Identify which cell holds the provided text, then report its (x, y) central coordinate. 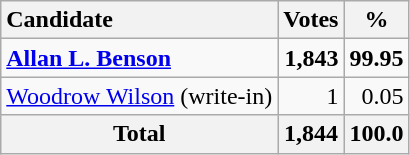
Allan L. Benson (140, 58)
Candidate (140, 20)
100.0 (376, 134)
0.05 (376, 96)
% (376, 20)
1,844 (311, 134)
Votes (311, 20)
Total (140, 134)
Woodrow Wilson (write-in) (140, 96)
1,843 (311, 58)
99.95 (376, 58)
1 (311, 96)
